Capture the cell that displays the provided text and extract its [X, Y] central coordinate. 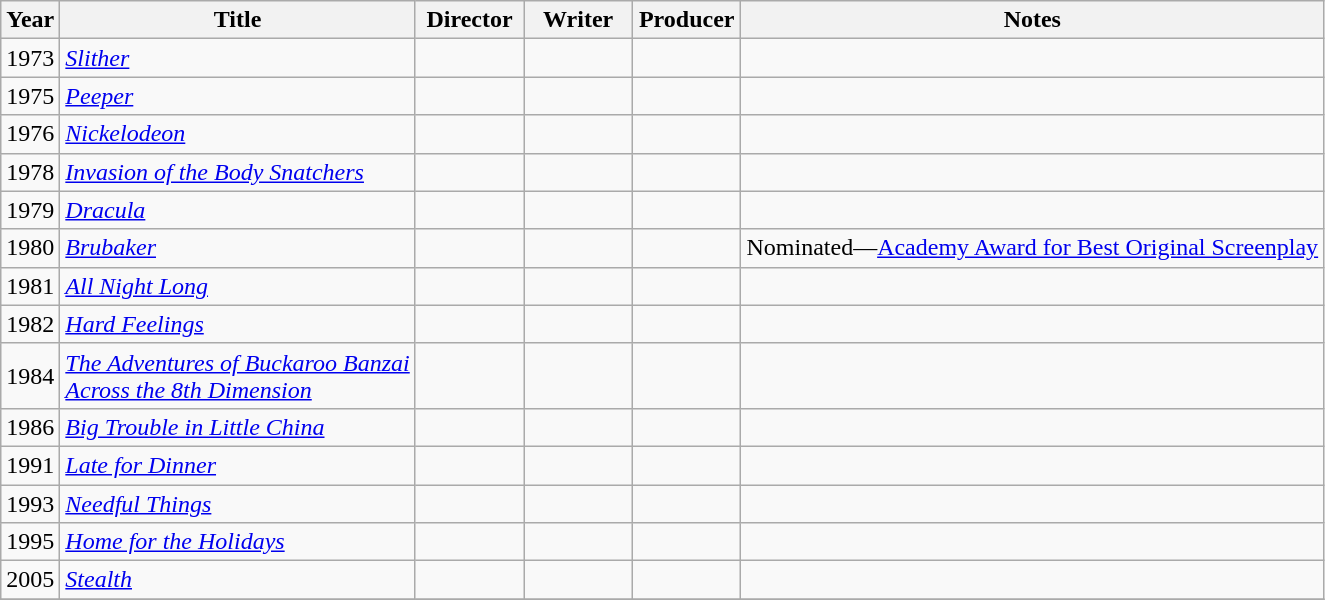
Slither [238, 58]
Hard Feelings [238, 324]
Invasion of the Body Snatchers [238, 172]
1981 [30, 286]
Dracula [238, 210]
1984 [30, 376]
2005 [30, 580]
Peeper [238, 96]
Writer [578, 20]
Brubaker [238, 248]
Nominated—Academy Award for Best Original Screenplay [1032, 248]
1980 [30, 248]
Home for the Holidays [238, 542]
1986 [30, 427]
1978 [30, 172]
Stealth [238, 580]
Year [30, 20]
Notes [1032, 20]
Producer [686, 20]
All Night Long [238, 286]
1982 [30, 324]
1995 [30, 542]
Nickelodeon [238, 134]
The Adventures of Buckaroo BanzaiAcross the 8th Dimension [238, 376]
Title [238, 20]
1979 [30, 210]
Needful Things [238, 503]
1975 [30, 96]
1991 [30, 465]
Late for Dinner [238, 465]
Big Trouble in Little China [238, 427]
1973 [30, 58]
1976 [30, 134]
1993 [30, 503]
Director [470, 20]
